From the cell containing the given text, extract its center point as (X, Y) coordinate. 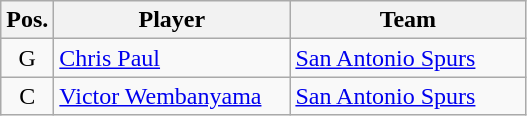
Pos. (28, 20)
Team (408, 20)
Player (172, 20)
Victor Wembanyama (172, 96)
Chris Paul (172, 58)
G (28, 58)
C (28, 96)
